Detect which cell encompasses the target text, then output its [x, y] center coordinate. 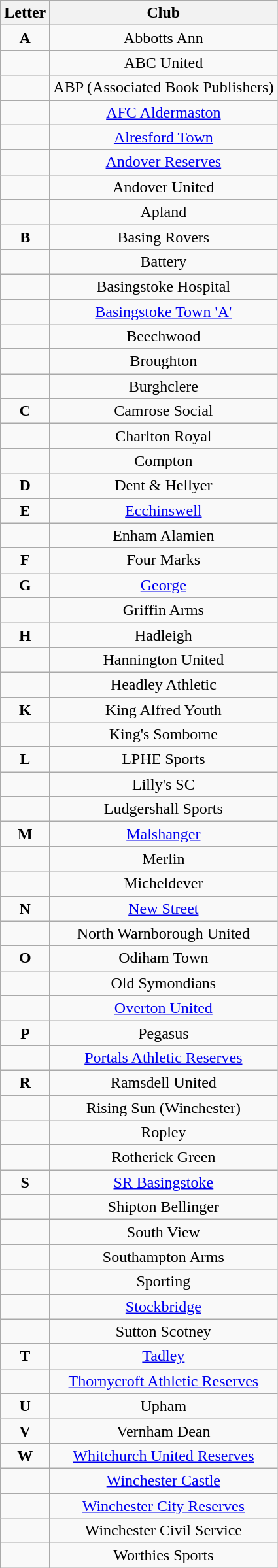
Abbotts Ann [164, 38]
Southampton Arms [164, 1257]
Broughton [164, 361]
Burghclere [164, 386]
King's Somborne [164, 735]
H [25, 635]
Hadleigh [164, 635]
AFC Aldermaston [164, 112]
Headley Athletic [164, 684]
LPHE Sports [164, 759]
Winchester Civil Service [164, 1531]
Apland [164, 212]
Old Symondians [164, 983]
Malshanger [164, 834]
Thornycroft Athletic Reserves [164, 1381]
R [25, 1082]
Basingstoke Town 'A' [164, 312]
Tadley [164, 1356]
Letter [25, 13]
U [25, 1406]
ABP (Associated Book Publishers) [164, 88]
Pegasus [164, 1033]
Winchester Castle [164, 1480]
Charlton Royal [164, 436]
Whitchurch United Reserves [164, 1456]
King Alfred Youth [164, 709]
North Warnborough United [164, 933]
Lilly's SC [164, 784]
Odiham Town [164, 958]
Alresford Town [164, 137]
L [25, 759]
Hannington United [164, 659]
Compton [164, 461]
O [25, 958]
Camrose Social [164, 411]
SR Basingstoke [164, 1182]
Club [164, 13]
G [25, 585]
D [25, 486]
T [25, 1356]
Winchester City Reserves [164, 1505]
Ludgershall Sports [164, 809]
Beechwood [164, 337]
Ramsdell United [164, 1082]
Shipton Bellinger [164, 1207]
N [25, 909]
K [25, 709]
Overton United [164, 1008]
E [25, 510]
Upham [164, 1406]
Andover Reserves [164, 162]
F [25, 560]
A [25, 38]
Rotherick Green [164, 1158]
Ecchinswell [164, 510]
V [25, 1431]
ABC United [164, 63]
W [25, 1456]
Griffin Arms [164, 610]
P [25, 1033]
Rising Sun (Winchester) [164, 1108]
Micheldever [164, 884]
Enham Alamien [164, 535]
Dent & Hellyer [164, 486]
C [25, 411]
Ropley [164, 1133]
Battery [164, 261]
Basingstoke Hospital [164, 286]
South View [164, 1232]
Worthies Sports [164, 1556]
B [25, 237]
M [25, 834]
New Street [164, 909]
Andover United [164, 187]
Sporting [164, 1282]
Basing Rovers [164, 237]
Four Marks [164, 560]
Vernham Dean [164, 1431]
Sutton Scotney [164, 1331]
Merlin [164, 859]
Stockbridge [164, 1307]
George [164, 585]
Portals Athletic Reserves [164, 1058]
S [25, 1182]
